Return [x, y] of the center of cell containing provided text 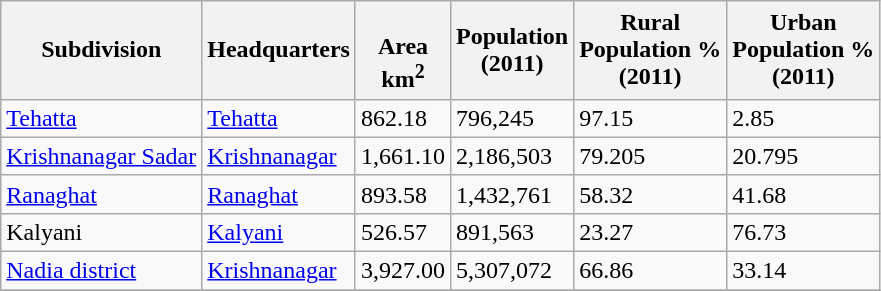
Headquarters [279, 50]
891,563 [512, 232]
1,661.10 [402, 156]
58.32 [650, 194]
796,245 [512, 118]
Nadia district [102, 271]
2.85 [804, 118]
97.15 [650, 118]
2,186,503 [512, 156]
1,432,761 [512, 194]
41.68 [804, 194]
76.73 [804, 232]
862.18 [402, 118]
66.86 [650, 271]
Krishnanagar Sadar [102, 156]
Urban Population % (2011) [804, 50]
79.205 [650, 156]
893.58 [402, 194]
Subdivision [102, 50]
5,307,072 [512, 271]
RuralPopulation %(2011) [650, 50]
33.14 [804, 271]
23.27 [650, 232]
3,927.00 [402, 271]
526.57 [402, 232]
20.795 [804, 156]
Areakm2 [402, 50]
Population(2011) [512, 50]
